Find where the given text appears and provide that cell's center as [X, Y] coordinate. 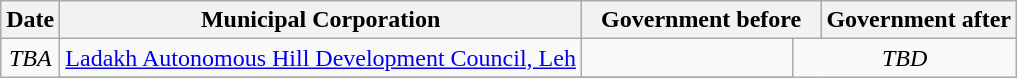
Ladakh Autonomous Hill Development Council, Leh [321, 58]
Government after [919, 20]
Government before [700, 20]
TBD [905, 58]
Municipal Corporation [321, 20]
TBA [30, 58]
Date [30, 20]
